Return the (X, Y) coordinate for the center point of the cell that contains the specified text.  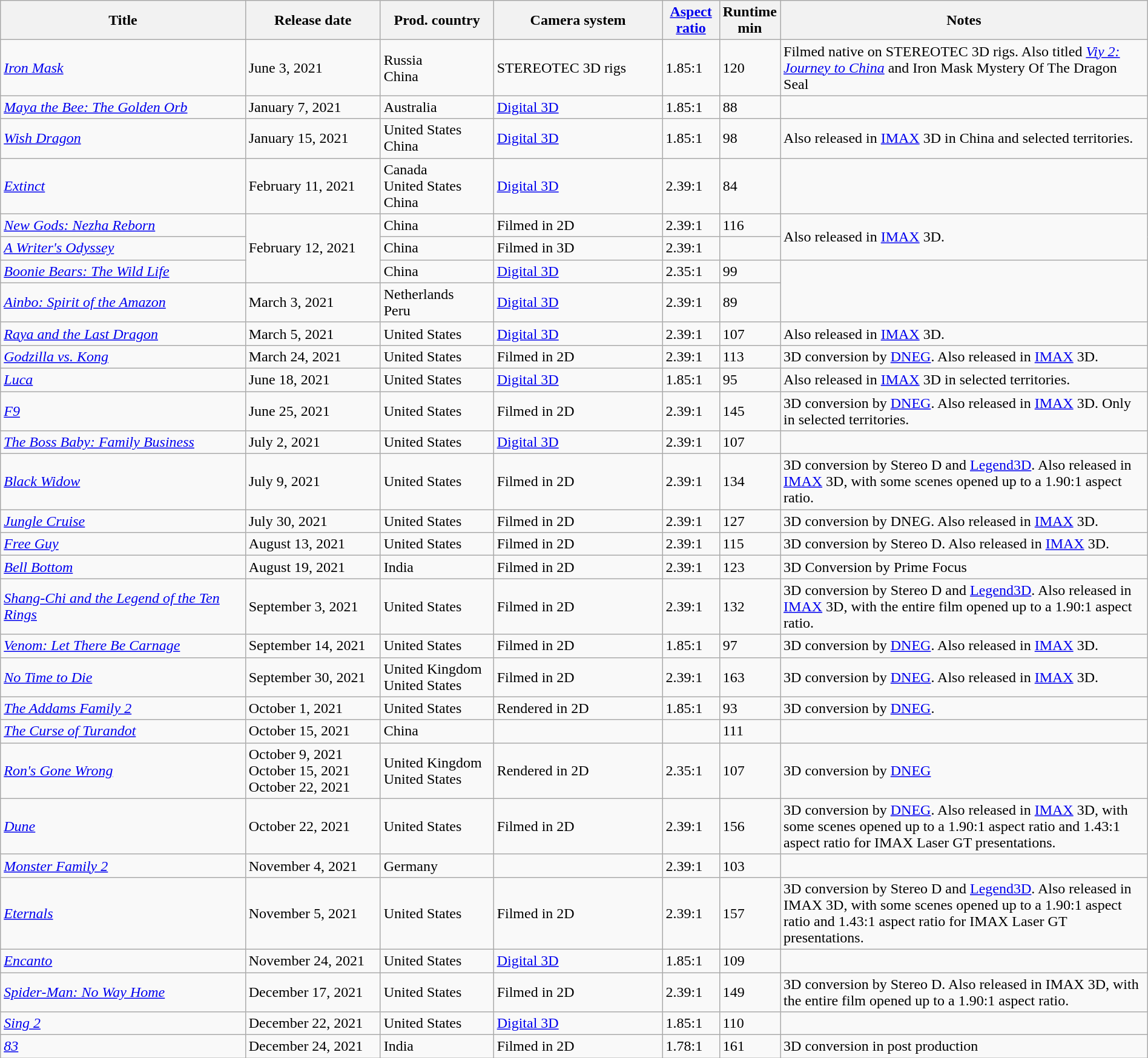
Godzilla vs. Kong (123, 356)
127 (750, 521)
93 (750, 708)
Dune (123, 826)
115 (750, 544)
Also released in IMAX 3D in selected territories. (964, 379)
123 (750, 567)
Release date (312, 21)
A Writer's Odyssey (123, 248)
December 17, 2021 (312, 991)
149 (750, 991)
97 (750, 646)
NetherlandsPeru (437, 303)
The Boss Baby: Family Business (123, 442)
120 (750, 68)
Filmed native on STEREOTEC 3D rigs. Also titled Viy 2: Journey to China and Iron Mask Mystery Of The Dragon Seal (964, 68)
March 5, 2021 (312, 333)
3D conversion by Stereo D and Legend3D. Also released in IMAX 3D, with the entire film opened up to a 1.90:1 aspect ratio. (964, 606)
October 9, 2021 October 15, 2021 October 22, 2021 (312, 770)
New Gods: Nezha Reborn (123, 225)
United StatesChina (437, 138)
163 (750, 677)
October 1, 2021 (312, 708)
Wish Dragon (123, 138)
November 24, 2021 (312, 961)
134 (750, 482)
October 22, 2021 (312, 826)
November 5, 2021 (312, 913)
No Time to Die (123, 677)
November 4, 2021 (312, 866)
Aspect ratio (691, 21)
Free Guy (123, 544)
145 (750, 410)
99 (750, 271)
3D conversion by DNEG. (964, 708)
The Addams Family 2 (123, 708)
January 7, 2021 (312, 107)
August 13, 2021 (312, 544)
Ainbo: Spirit of the Amazon (123, 303)
February 12, 2021 (312, 248)
June 25, 2021 (312, 410)
Luca (123, 379)
July 2, 2021 (312, 442)
Filmed in 3D (578, 248)
132 (750, 606)
Extinct (123, 186)
Germany (437, 866)
June 18, 2021 (312, 379)
December 22, 2021 (312, 1023)
Spider-Man: No Way Home (123, 991)
Also released in IMAX 3D in China and selected territories. (964, 138)
95 (750, 379)
3D Conversion by Prime Focus (964, 567)
March 24, 2021 (312, 356)
The Curse of Turandot (123, 731)
CanadaUnited StatesChina (437, 186)
1.78:1 (691, 1046)
161 (750, 1046)
3D conversion by DNEG. Also released in IMAX 3D. Only in selected territories. (964, 410)
103 (750, 866)
3D conversion by DNEG (964, 770)
156 (750, 826)
98 (750, 138)
Encanto (123, 961)
June 3, 2021 (312, 68)
111 (750, 731)
September 14, 2021 (312, 646)
Prod. country (437, 21)
Title (123, 21)
Jungle Cruise (123, 521)
December 24, 2021 (312, 1046)
STEREOTEC 3D rigs (578, 68)
84 (750, 186)
116 (750, 225)
3D conversion by Stereo D. Also released in IMAX 3D. (964, 544)
Venom: Let There Be Carnage (123, 646)
157 (750, 913)
Raya and the Last Dragon (123, 333)
88 (750, 107)
Camera system (578, 21)
3D conversion by Stereo D and Legend3D. Also released in IMAX 3D, with some scenes opened up to a 1.90:1 aspect ratio. (964, 482)
Runtime min (750, 21)
Sing 2 (123, 1023)
3D conversion in post production (964, 1046)
Shang-Chi and the Legend of the Ten Rings (123, 606)
Eternals (123, 913)
Boonie Bears: The Wild Life (123, 271)
Australia (437, 107)
3D conversion by Stereo D. Also released in IMAX 3D, with the entire film opened up to a 1.90:1 aspect ratio. (964, 991)
Notes (964, 21)
RussiaChina (437, 68)
110 (750, 1023)
Ron's Gone Wrong (123, 770)
Bell Bottom (123, 567)
August 19, 2021 (312, 567)
July 30, 2021 (312, 521)
January 15, 2021 (312, 138)
89 (750, 303)
109 (750, 961)
October 15, 2021 (312, 731)
February 11, 2021 (312, 186)
September 3, 2021 (312, 606)
113 (750, 356)
Monster Family 2 (123, 866)
September 30, 2021 (312, 677)
Black Widow (123, 482)
F9 (123, 410)
83 (123, 1046)
Iron Mask (123, 68)
March 3, 2021 (312, 303)
July 9, 2021 (312, 482)
Maya the Bee: The Golden Orb (123, 107)
